Identify which cell holds the provided text, then report its (X, Y) central coordinate. 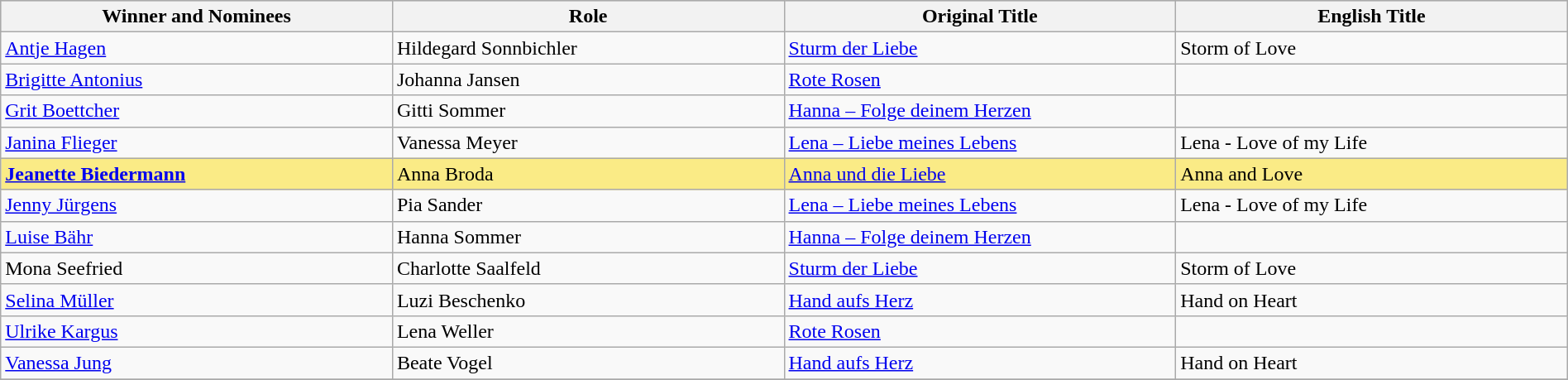
English Title (1372, 17)
Jeanette Biedermann (197, 174)
Antje Hagen (197, 48)
Grit Boettcher (197, 111)
Luise Bähr (197, 237)
Role (588, 17)
Brigitte Antonius (197, 79)
Hildegard Sonnbichler (588, 48)
Beate Vogel (588, 363)
Luzi Beschenko (588, 300)
Vanessa Jung (197, 363)
Pia Sander (588, 205)
Johanna Jansen (588, 79)
Anna Broda (588, 174)
Charlotte Saalfeld (588, 268)
Lena Weller (588, 331)
Jenny Jürgens (197, 205)
Anna und die Liebe (980, 174)
Mona Seefried (197, 268)
Hanna Sommer (588, 237)
Gitti Sommer (588, 111)
Ulrike Kargus (197, 331)
Selina Müller (197, 300)
Winner and Nominees (197, 17)
Original Title (980, 17)
Anna and Love (1372, 174)
Janina Flieger (197, 142)
Vanessa Meyer (588, 142)
